Identify which cell holds the provided text, then report its [X, Y] central coordinate. 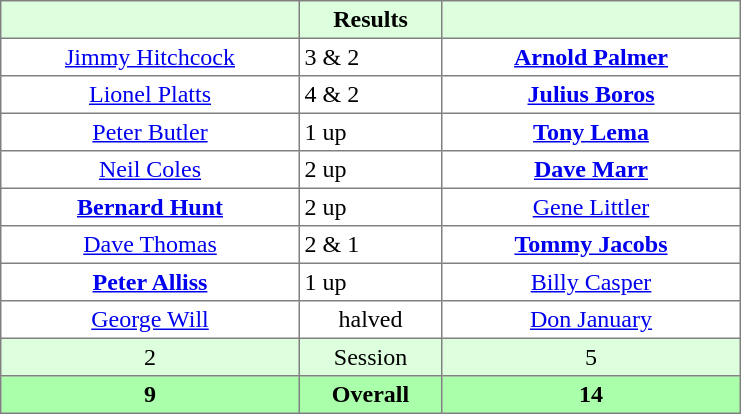
Billy Casper [591, 282]
Session [370, 357]
George Will [150, 320]
Peter Alliss [150, 282]
Overall [370, 395]
Neil Coles [150, 170]
Dave Thomas [150, 245]
Results [370, 20]
Tony Lema [591, 132]
4 & 2 [370, 95]
Tommy Jacobs [591, 245]
Peter Butler [150, 132]
Lionel Platts [150, 95]
14 [591, 395]
Gene Littler [591, 207]
halved [370, 320]
9 [150, 395]
Julius Boros [591, 95]
3 & 2 [370, 57]
Jimmy Hitchcock [150, 57]
2 & 1 [370, 245]
Bernard Hunt [150, 207]
Don January [591, 320]
5 [591, 357]
2 [150, 357]
Arnold Palmer [591, 57]
Dave Marr [591, 170]
